For the text-containing cell, return its midpoint in [X, Y] coordinate format. 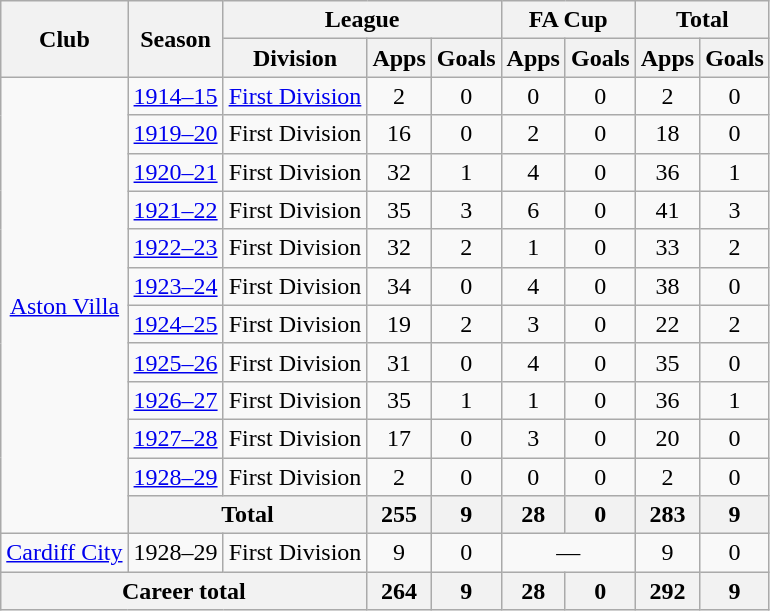
1923–24 [176, 286]
41 [667, 210]
League [362, 20]
1914–15 [176, 96]
Cardiff City [64, 553]
Aston Villa [64, 306]
34 [399, 286]
6 [533, 210]
1927–28 [176, 438]
38 [667, 286]
1925–26 [176, 362]
1919–20 [176, 134]
33 [667, 248]
1922–23 [176, 248]
1920–21 [176, 172]
18 [667, 134]
Club [64, 39]
264 [399, 591]
17 [399, 438]
Career total [184, 591]
283 [667, 515]
16 [399, 134]
19 [399, 324]
1921–22 [176, 210]
Season [176, 39]
1924–25 [176, 324]
255 [399, 515]
1926–27 [176, 400]
20 [667, 438]
— [568, 553]
292 [667, 591]
31 [399, 362]
FA Cup [568, 20]
Division [295, 58]
22 [667, 324]
